Find where the given text appears and provide that cell's center as (x, y) coordinate. 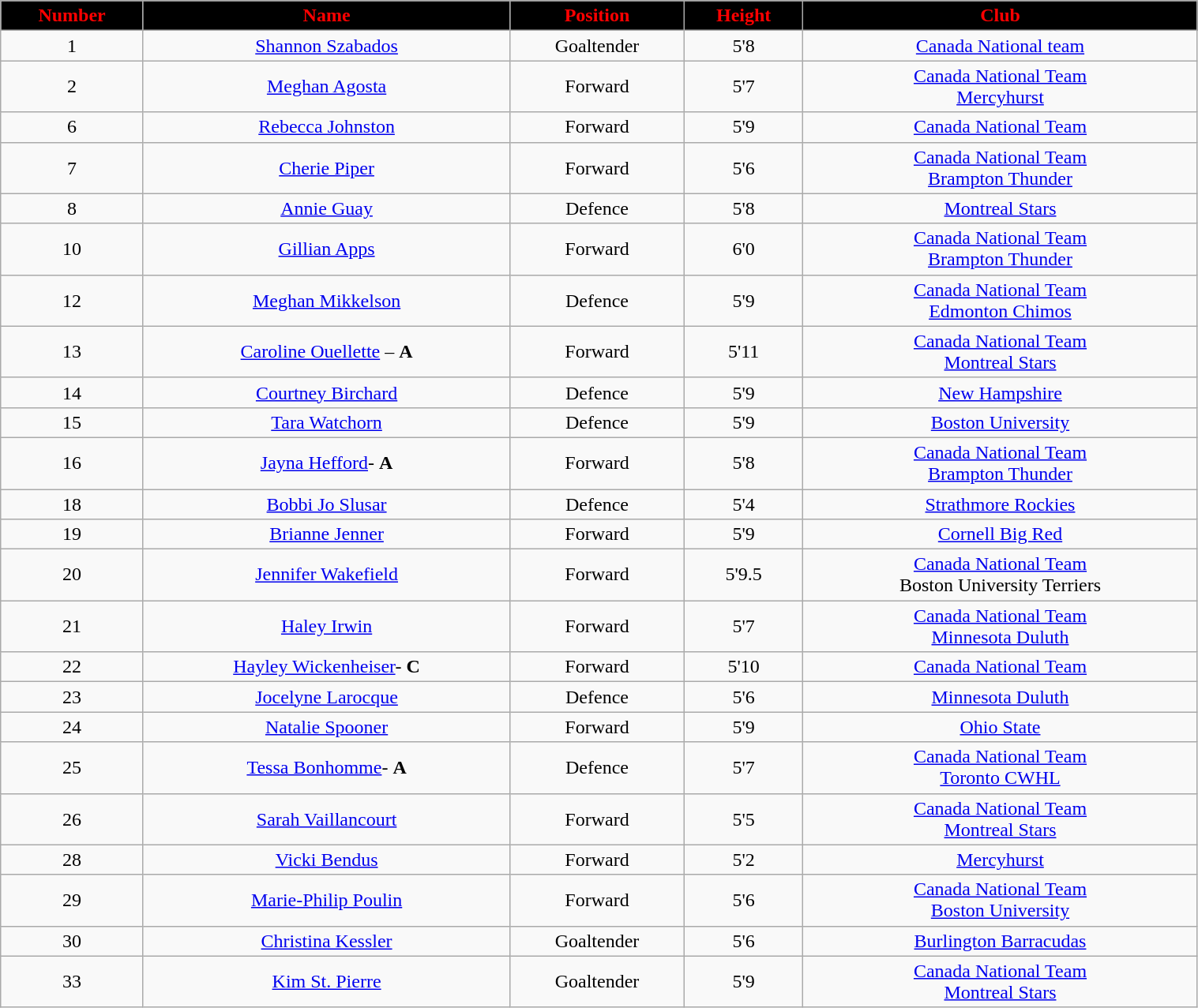
Haley Irwin (326, 627)
8 (73, 208)
Burlington Barracudas (1000, 941)
25 (73, 767)
Meghan Agosta (326, 87)
Canada National TeamBoston University (1000, 900)
Jennifer Wakefield (326, 575)
Courtney Birchard (326, 392)
5'9.5 (744, 575)
Montreal Stars (1000, 208)
18 (73, 504)
Hayley Wickenheiser- C (326, 667)
Tessa Bonhomme- A (326, 767)
Rebecca Johnston (326, 127)
Club (1000, 16)
Vicki Bendus (326, 860)
Name (326, 16)
6 (73, 127)
21 (73, 627)
Number (73, 16)
30 (73, 941)
Jocelyne Larocque (326, 697)
19 (73, 534)
Sarah Vaillancourt (326, 819)
5'11 (744, 352)
5'10 (744, 667)
Ohio State (1000, 727)
Natalie Spooner (326, 727)
Canada National TeamBoston University Terriers (1000, 575)
New Hampshire (1000, 392)
Position (597, 16)
Canada National TeamMercyhurst (1000, 87)
Minnesota Duluth (1000, 697)
Canada National team (1000, 46)
Marie-Philip Poulin (326, 900)
13 (73, 352)
7 (73, 167)
15 (73, 422)
20 (73, 575)
5'2 (744, 860)
Gillian Apps (326, 249)
28 (73, 860)
14 (73, 392)
Shannon Szabados (326, 46)
Canada National TeamEdmonton Chimos (1000, 300)
5'5 (744, 819)
Tara Watchorn (326, 422)
Meghan Mikkelson (326, 300)
12 (73, 300)
Strathmore Rockies (1000, 504)
Brianne Jenner (326, 534)
Boston University (1000, 422)
6'0 (744, 249)
Bobbi Jo Slusar (326, 504)
5'4 (744, 504)
2 (73, 87)
Christina Kessler (326, 941)
Cornell Big Red (1000, 534)
23 (73, 697)
22 (73, 667)
Caroline Ouellette – A (326, 352)
33 (73, 982)
Canada National TeamToronto CWHL (1000, 767)
29 (73, 900)
Mercyhurst (1000, 860)
16 (73, 463)
Jayna Hefford- A (326, 463)
Height (744, 16)
Cherie Piper (326, 167)
10 (73, 249)
Kim St. Pierre (326, 982)
24 (73, 727)
Annie Guay (326, 208)
Canada National TeamMinnesota Duluth (1000, 627)
1 (73, 46)
26 (73, 819)
